From the cell containing the given text, extract its center point as [x, y] coordinate. 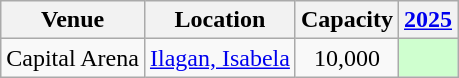
2025 [428, 20]
Venue [73, 20]
Capital Arena [73, 58]
Capacity [346, 20]
10,000 [346, 58]
Ilagan, Isabela [220, 58]
Location [220, 20]
